For the text-containing cell, return its midpoint in [X, Y] coordinate format. 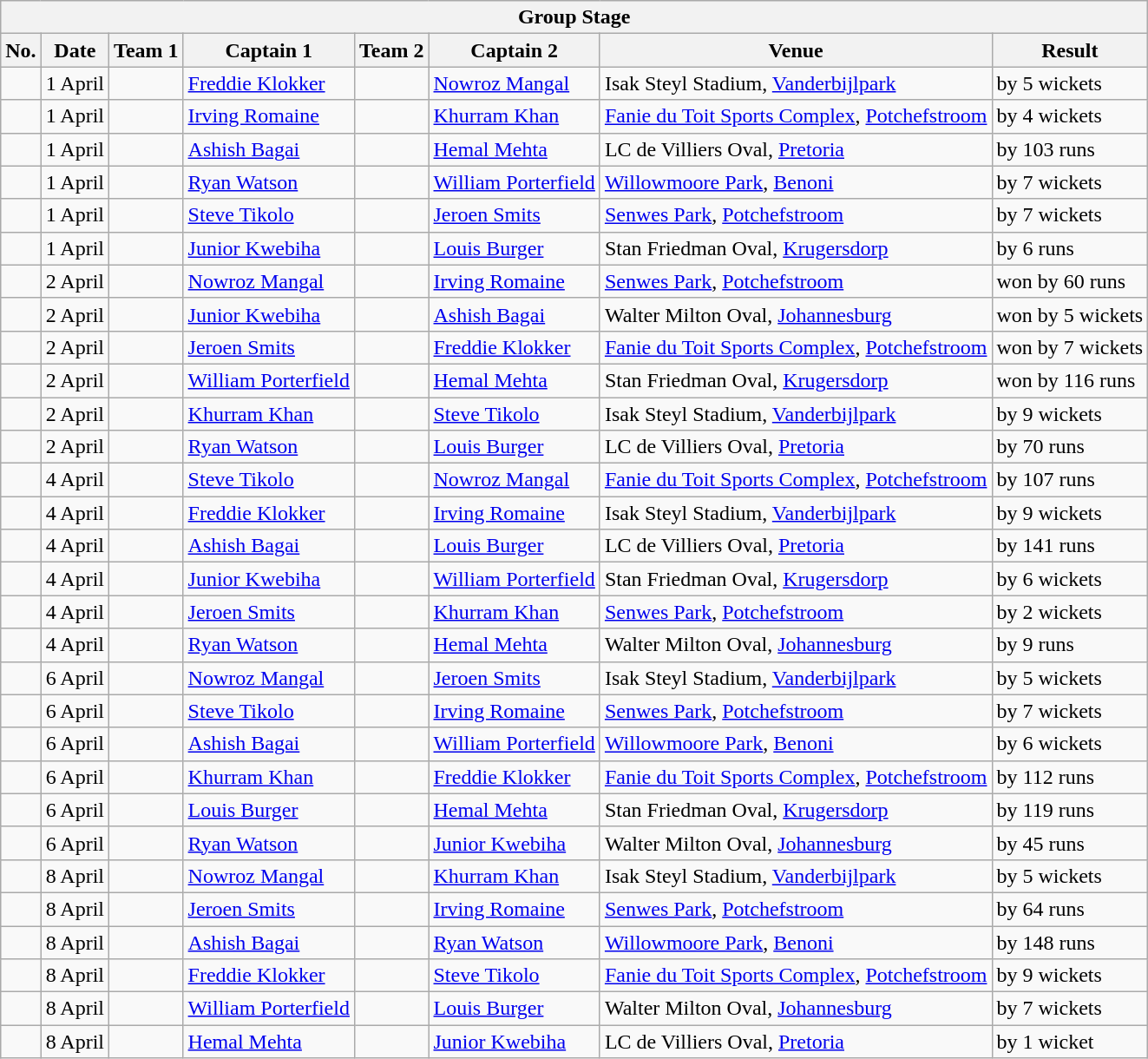
won by 116 runs [1070, 380]
won by 60 runs [1070, 281]
by 107 runs [1070, 480]
by 1 wicket [1070, 1042]
by 141 runs [1070, 546]
Captain 2 [514, 50]
by 4 wickets [1070, 116]
by 6 runs [1070, 248]
by 148 runs [1070, 942]
Venue [796, 50]
by 112 runs [1070, 777]
Result [1070, 50]
by 70 runs [1070, 447]
won by 5 wickets [1070, 314]
Date [75, 50]
by 103 runs [1070, 149]
by 119 runs [1070, 810]
No. [21, 50]
by 9 runs [1070, 645]
by 2 wickets [1070, 612]
won by 7 wickets [1070, 347]
Team 2 [391, 50]
by 64 runs [1070, 909]
Captain 1 [269, 50]
by 45 runs [1070, 843]
Group Stage [574, 17]
Team 1 [147, 50]
